Detect which cell encompasses the target text, then output its [X, Y] center coordinate. 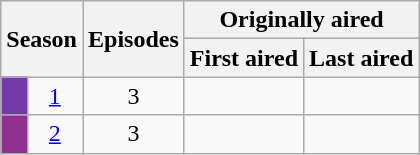
Last aired [362, 58]
1 [54, 96]
Episodes [133, 39]
Season [42, 39]
Originally aired [302, 20]
2 [54, 134]
First aired [244, 58]
